Search for the cell housing the specified text and yield its (X, Y) center coordinate. 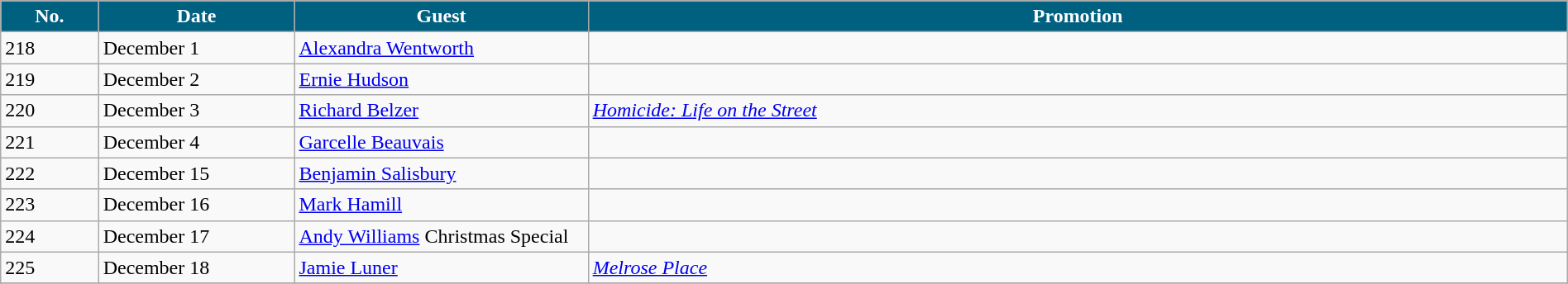
Date (197, 17)
Jamie Luner (442, 267)
220 (50, 111)
Homicide: Life on the Street (1078, 111)
Andy Williams Christmas Special (442, 236)
Alexandra Wentworth (442, 48)
No. (50, 17)
Mark Hamill (442, 205)
225 (50, 267)
219 (50, 79)
222 (50, 173)
Richard Belzer (442, 111)
Melrose Place (1078, 267)
218 (50, 48)
Ernie Hudson (442, 79)
December 1 (197, 48)
December 4 (197, 142)
Garcelle Beauvais (442, 142)
December 16 (197, 205)
Benjamin Salisbury (442, 173)
December 15 (197, 173)
Promotion (1078, 17)
December 2 (197, 79)
221 (50, 142)
December 3 (197, 111)
Guest (442, 17)
224 (50, 236)
December 17 (197, 236)
223 (50, 205)
December 18 (197, 267)
